Return the [X, Y] coordinate for the center point of the cell that contains the specified text.  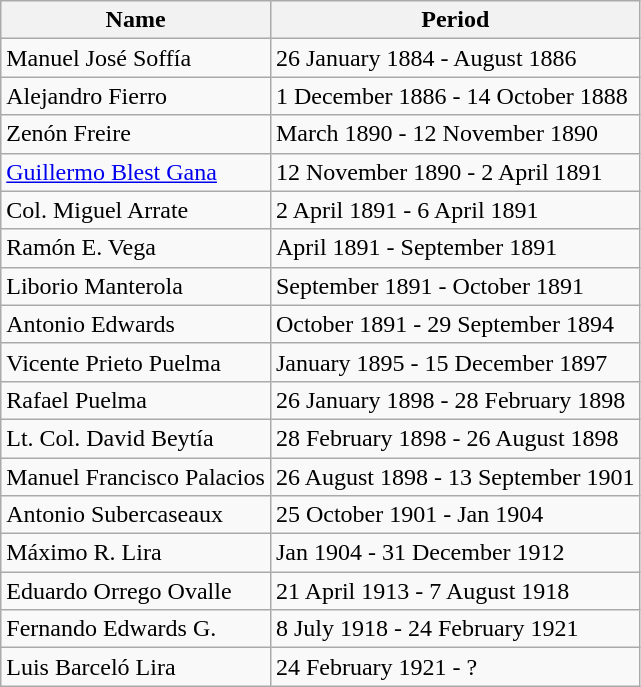
Guillermo Blest Gana [136, 172]
Antonio Subercaseaux [136, 515]
1 December 1886 - 14 October 1888 [455, 96]
Fernando Edwards G. [136, 629]
Máximo R. Lira [136, 553]
21 April 1913 - 7 August 1918 [455, 591]
January 1895 - 15 December 1897 [455, 362]
Rafael Puelma [136, 400]
Antonio Edwards [136, 324]
2 April 1891 - 6 April 1891 [455, 210]
Name [136, 20]
28 February 1898 - 26 August 1898 [455, 438]
25 October 1901 - Jan 1904 [455, 515]
26 January 1884 - August 1886 [455, 58]
October 1891 - 29 September 1894 [455, 324]
Lt. Col. David Beytía [136, 438]
8 July 1918 - 24 February 1921 [455, 629]
Vicente Prieto Puelma [136, 362]
Jan 1904 - 31 December 1912 [455, 553]
April 1891 - September 1891 [455, 248]
26 August 1898 - 13 September 1901 [455, 477]
Manuel Francisco Palacios [136, 477]
Liborio Manterola [136, 286]
Zenón Freire [136, 134]
26 January 1898 - 28 February 1898 [455, 400]
12 November 1890 - 2 April 1891 [455, 172]
September 1891 - October 1891 [455, 286]
Ramón E. Vega [136, 248]
Eduardo Orrego Ovalle [136, 591]
Alejandro Fierro [136, 96]
Manuel José Soffía [136, 58]
Luis Barceló Lira [136, 667]
24 February 1921 - ? [455, 667]
Period [455, 20]
March 1890 - 12 November 1890 [455, 134]
Col. Miguel Arrate [136, 210]
